Identify which cell holds the provided text, then report its (X, Y) central coordinate. 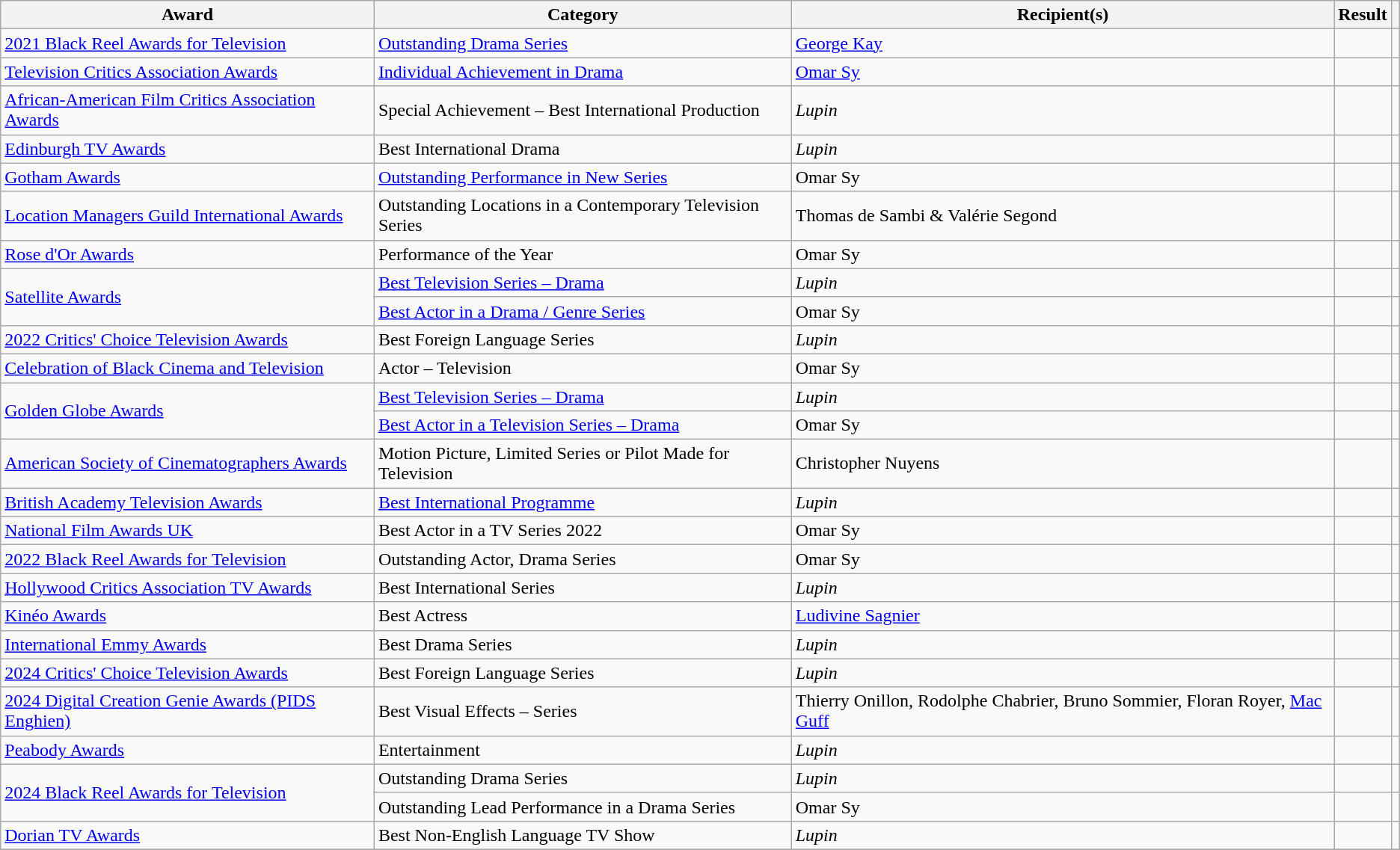
Location Managers Guild International Awards (188, 215)
2024 Digital Creation Genie Awards (PIDS Enghien) (188, 712)
Christopher Nuyens (1063, 464)
2024 Critics' Choice Television Awards (188, 673)
Best International Drama (583, 149)
Best Actress (583, 616)
Best International Programme (583, 502)
Result (1363, 15)
Actor – Television (583, 368)
Outstanding Actor, Drama Series (583, 559)
Category (583, 15)
Best International Series (583, 588)
Special Achievement – Best International Production (583, 111)
Gotham Awards (188, 177)
Best Actor in a Television Series – Drama (583, 425)
2024 Black Reel Awards for Television (188, 792)
Outstanding Lead Performance in a Drama Series (583, 807)
Celebration of Black Cinema and Television (188, 368)
Award (188, 15)
Best Drama Series (583, 644)
George Kay (1063, 43)
Dorian TV Awards (188, 835)
Best Non-English Language TV Show (583, 835)
Best Visual Effects – Series (583, 712)
National Film Awards UK (188, 531)
Thomas de Sambi & Valérie Segond (1063, 215)
Outstanding Performance in New Series (583, 177)
British Academy Television Awards (188, 502)
Golden Globe Awards (188, 411)
Thierry Onillon, Rodolphe Chabrier, Bruno Sommier, Floran Royer, Mac Guff (1063, 712)
International Emmy Awards (188, 644)
2022 Critics' Choice Television Awards (188, 339)
Individual Achievement in Drama (583, 72)
Satellite Awards (188, 297)
Best Actor in a TV Series 2022 (583, 531)
Performance of the Year (583, 254)
2022 Black Reel Awards for Television (188, 559)
Entertainment (583, 750)
Motion Picture, Limited Series or Pilot Made for Television (583, 464)
Peabody Awards (188, 750)
American Society of Cinematographers Awards (188, 464)
2021 Black Reel Awards for Television (188, 43)
African-American Film Critics Association Awards (188, 111)
Rose d'Or Awards (188, 254)
Kinéo Awards (188, 616)
Hollywood Critics Association TV Awards (188, 588)
Television Critics Association Awards (188, 72)
Best Actor in a Drama / Genre Series (583, 311)
Recipient(s) (1063, 15)
Edinburgh TV Awards (188, 149)
Ludivine Sagnier (1063, 616)
Outstanding Locations in a Contemporary Television Series (583, 215)
